Return (x, y) of the center of cell containing provided text 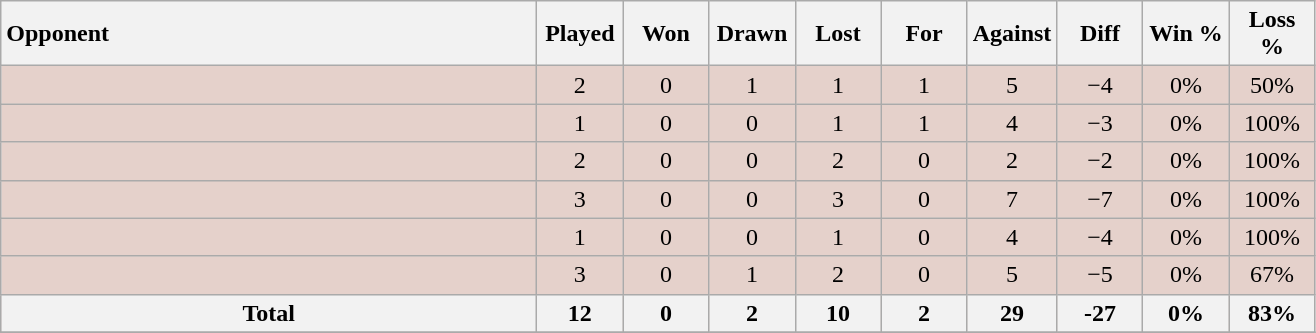
Played (580, 34)
Win % (1186, 34)
67% (1272, 275)
Loss % (1272, 34)
−5 (1100, 275)
Against (1012, 34)
7 (1012, 199)
−7 (1100, 199)
12 (580, 313)
−3 (1100, 123)
-27 (1100, 313)
10 (838, 313)
Total (269, 313)
Drawn (752, 34)
Lost (838, 34)
Diff (1100, 34)
−2 (1100, 161)
Won (666, 34)
Opponent (269, 34)
For (924, 34)
83% (1272, 313)
29 (1012, 313)
50% (1272, 85)
